Capture the cell that displays the provided text and extract its (x, y) central coordinate. 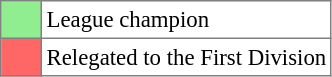
League champion (186, 20)
Relegated to the First Division (186, 57)
